Return the (X, Y) coordinate for the center point of the cell that contains the specified text.  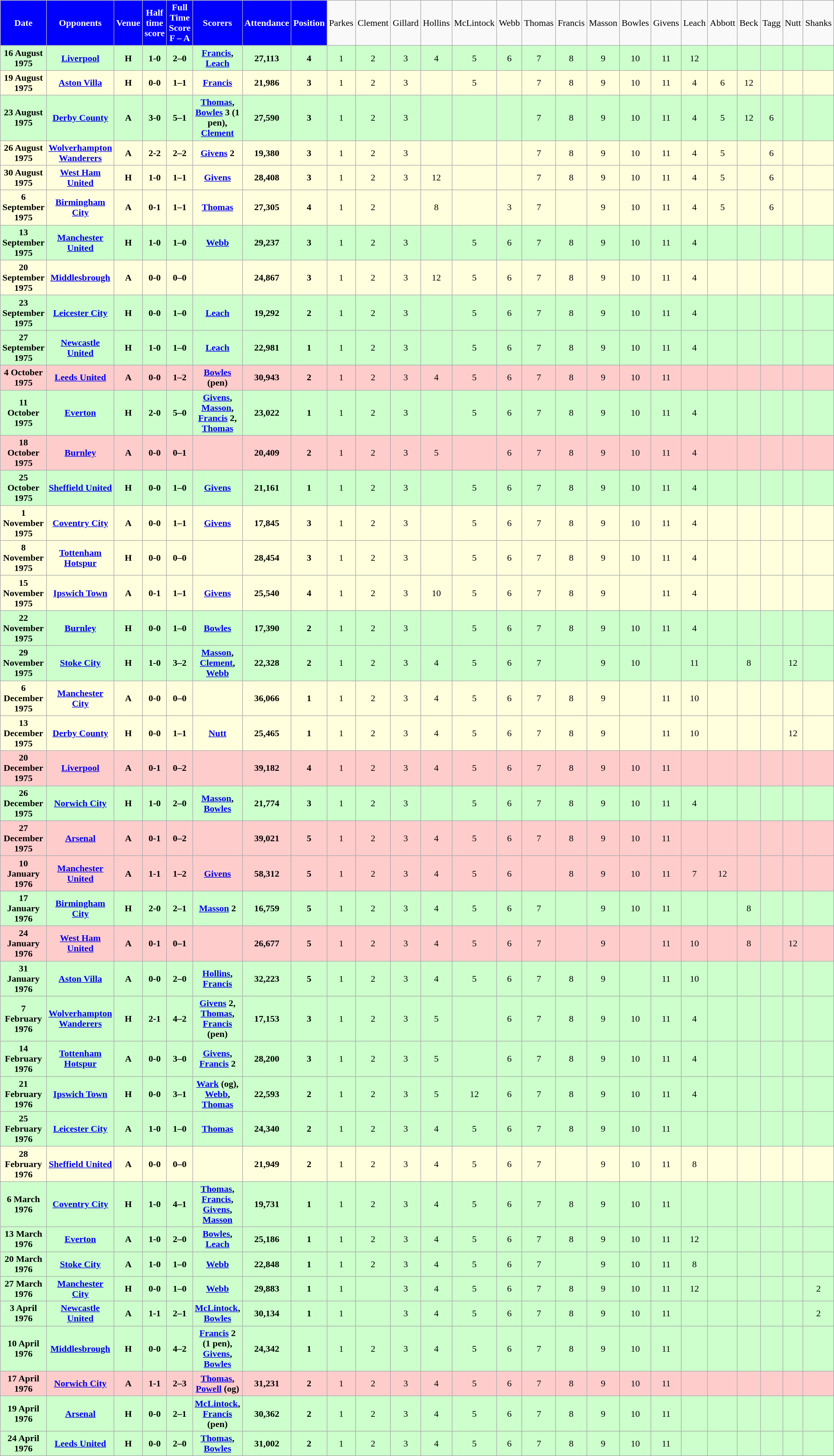
2–2 (180, 153)
30,943 (267, 378)
2–3 (180, 1383)
21,774 (267, 803)
Masson 2 (217, 908)
Bowles (pen) (217, 378)
Position (309, 23)
22,593 (267, 1094)
27,590 (267, 118)
24 January 1976 (24, 943)
Shanks (818, 23)
24,340 (267, 1129)
19,292 (267, 313)
25 February 1976 (24, 1129)
26 August 1975 (24, 153)
30,134 (267, 1313)
Francis, Leach (217, 58)
28,408 (267, 177)
Opponents (80, 23)
29,883 (267, 1289)
19,380 (267, 153)
4 October 1975 (24, 378)
23,022 (267, 413)
3-0 (155, 118)
6 September 1975 (24, 207)
31,231 (267, 1383)
Parkes (341, 23)
Masson, Bowles (217, 803)
15 November 1975 (24, 593)
Givens, Francis 2 (217, 1059)
3–2 (180, 663)
22,981 (267, 348)
17,153 (267, 1019)
Scorers (217, 23)
3–0 (180, 1059)
8 November 1975 (24, 558)
Abbott (722, 23)
17,390 (267, 628)
McLintock, Francis (pen) (217, 1413)
16,759 (267, 908)
22 November 1975 (24, 628)
Thomas, Powell (og) (217, 1383)
25,540 (267, 593)
27 March 1976 (24, 1289)
21,986 (267, 83)
Full Time ScoreF – A (180, 23)
31,002 (267, 1443)
14 February 1976 (24, 1059)
Givens 2, Thomas, Francis (pen) (217, 1019)
17 April 1976 (24, 1383)
Clement (373, 23)
22,328 (267, 663)
29 November 1975 (24, 663)
Beck (749, 23)
Hollins, Francis (217, 978)
3–1 (180, 1094)
23 September 1975 (24, 313)
27,305 (267, 207)
28 February 1976 (24, 1164)
24 April 1976 (24, 1443)
28,454 (267, 558)
26,677 (267, 943)
20,409 (267, 453)
25,186 (267, 1239)
36,066 (267, 698)
10 April 1976 (24, 1348)
20 March 1976 (24, 1264)
11 October 1975 (24, 413)
24,342 (267, 1348)
25,465 (267, 733)
Half time score (155, 23)
31 January 1976 (24, 978)
Venue (128, 23)
20 September 1975 (24, 277)
Date (24, 23)
18 October 1975 (24, 453)
Francis 2 (1 pen), Givens, Bowles (217, 1348)
5–0 (180, 413)
7 February 1976 (24, 1019)
6 December 1975 (24, 698)
26 December 1975 (24, 803)
24,867 (267, 277)
39,021 (267, 838)
Thomas, Francis, Givens, Masson (217, 1204)
32,223 (267, 978)
Thomas, Bowles 3 (1 pen), Clement (217, 118)
Wark (og), Webb, Thomas (217, 1094)
20 December 1975 (24, 768)
21,161 (267, 488)
27 September 1975 (24, 348)
5–1 (180, 118)
Gillard (406, 23)
21,949 (267, 1164)
30,362 (267, 1413)
Givens 2 (217, 153)
17 January 1976 (24, 908)
Attendance (267, 23)
Masson (603, 23)
19 April 1976 (24, 1413)
Bowles, Leach (217, 1239)
16 August 1975 (24, 58)
30 August 1975 (24, 177)
2-1 (155, 1019)
27,113 (267, 58)
27 December 1975 (24, 838)
21 February 1976 (24, 1094)
10 January 1976 (24, 873)
Givens, Masson, Francis 2, Thomas (217, 413)
Masson, Clement, Webb (217, 663)
Hollins (436, 23)
2-2 (155, 153)
25 October 1975 (24, 488)
3 April 1976 (24, 1313)
6 March 1976 (24, 1204)
13 March 1976 (24, 1239)
McLintock, Bowles (217, 1313)
13 September 1975 (24, 242)
Thomas, Bowles (217, 1443)
23 August 1975 (24, 118)
58,312 (267, 873)
19 August 1975 (24, 83)
17,845 (267, 523)
1 November 1975 (24, 523)
13 December 1975 (24, 733)
Tagg (772, 23)
22,848 (267, 1264)
4–1 (180, 1204)
19,731 (267, 1204)
29,237 (267, 242)
McLintock (475, 23)
28,200 (267, 1059)
39,182 (267, 768)
